Return (X, Y) of the center of cell containing provided text 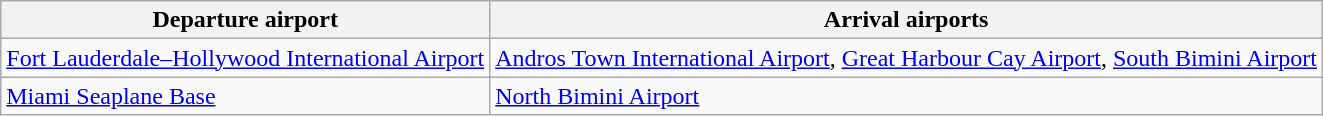
Fort Lauderdale–Hollywood International Airport (246, 58)
Miami Seaplane Base (246, 96)
North Bimini Airport (906, 96)
Andros Town International Airport, Great Harbour Cay Airport, South Bimini Airport (906, 58)
Departure airport (246, 20)
Arrival airports (906, 20)
